Identify which cell holds the provided text, then report its (x, y) central coordinate. 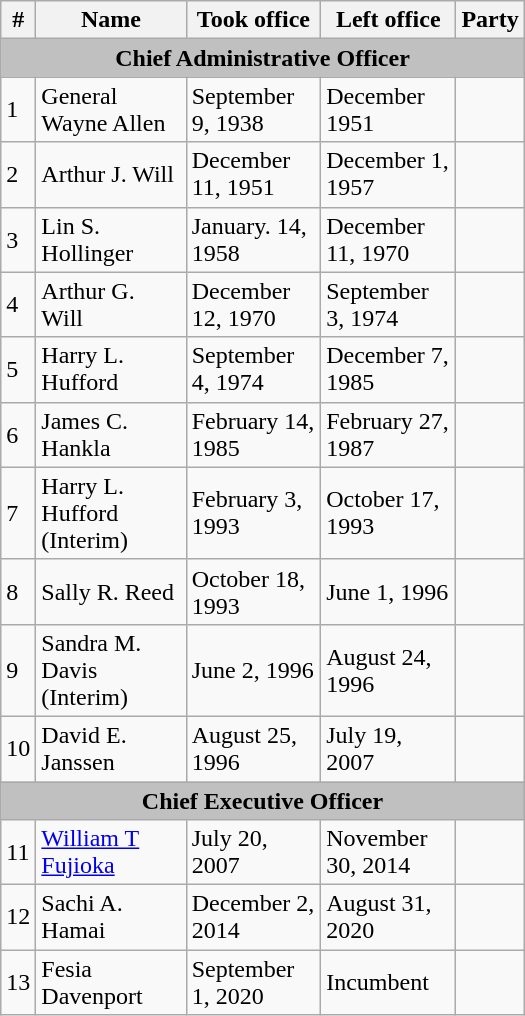
October 17, 1993 (388, 513)
Harry L. Hufford (Interim) (111, 513)
Sachi A. Hamai (111, 918)
February 3, 1993 (254, 513)
David E. Janssen (111, 748)
February 14, 1985 (254, 434)
January. 14, 1958 (254, 240)
Took office (254, 20)
September 4, 1974 (254, 370)
Left office (388, 20)
Harry L. Hufford (111, 370)
December 1, 1957 (388, 174)
8 (18, 592)
Sandra M. Davis (Interim) (111, 670)
Fesia Davenport (111, 982)
September 9, 1938 (254, 110)
4 (18, 304)
Party (490, 20)
James C. Hankla (111, 434)
September 1, 2020 (254, 982)
December 12, 1970 (254, 304)
William T Fujioka (111, 852)
7 (18, 513)
February 27, 1987 (388, 434)
September 3, 1974 (388, 304)
December 1951 (388, 110)
9 (18, 670)
July 20, 2007 (254, 852)
General Wayne Allen (111, 110)
6 (18, 434)
12 (18, 918)
December 11, 1970 (388, 240)
December 7, 1985 (388, 370)
August 24, 1996 (388, 670)
July 19, 2007 (388, 748)
Arthur J. Will (111, 174)
Chief Administrative Officer (263, 58)
10 (18, 748)
5 (18, 370)
June 1, 1996 (388, 592)
Sally R. Reed (111, 592)
Incumbent (388, 982)
3 (18, 240)
# (18, 20)
December 2, 2014 (254, 918)
1 (18, 110)
June 2, 1996 (254, 670)
October 18, 1993 (254, 592)
August 31, 2020 (388, 918)
December 11, 1951 (254, 174)
2 (18, 174)
Arthur G. Will (111, 304)
13 (18, 982)
Name (111, 20)
11 (18, 852)
Chief Executive Officer (263, 801)
August 25, 1996 (254, 748)
November 30, 2014 (388, 852)
Lin S. Hollinger (111, 240)
